Capture the cell that displays the provided text and extract its (x, y) central coordinate. 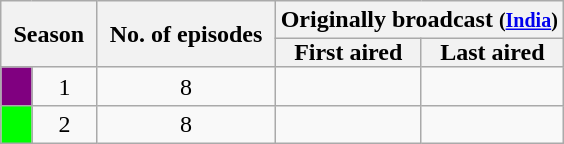
1 (64, 86)
Season (49, 34)
First aired (348, 53)
Last aired (492, 53)
Originally broadcast (India) (419, 20)
2 (64, 124)
No. of episodes (186, 34)
